Capture the cell that displays the provided text and extract its [x, y] central coordinate. 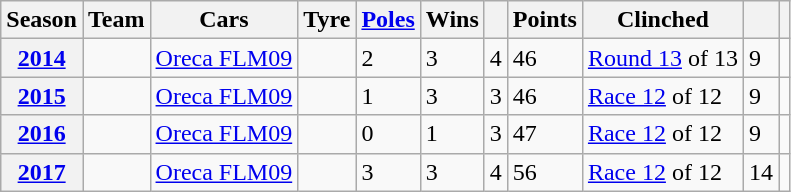
47 [544, 134]
Clinched [662, 20]
2017 [42, 172]
Season [42, 20]
2014 [42, 58]
2016 [42, 134]
Wins [452, 20]
2 [388, 58]
0 [388, 134]
Tyre [327, 20]
2015 [42, 96]
14 [760, 172]
Cars [224, 20]
Team [116, 20]
Poles [388, 20]
56 [544, 172]
Round 13 of 13 [662, 58]
Points [544, 20]
